Find where the given text appears and provide that cell's center as (X, Y) coordinate. 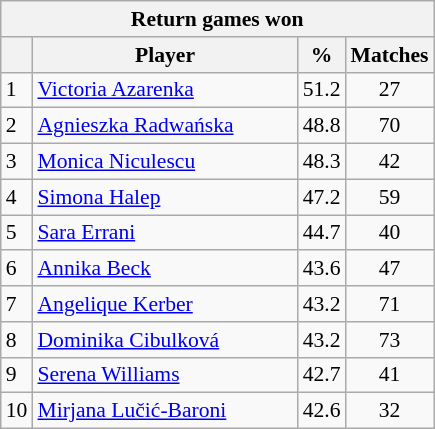
73 (389, 340)
59 (389, 197)
Annika Beck (164, 269)
71 (389, 304)
Sara Errani (164, 233)
40 (389, 233)
51.2 (322, 90)
48.8 (322, 126)
Mirjana Lučić-Baroni (164, 411)
5 (17, 233)
Victoria Azarenka (164, 90)
41 (389, 375)
44.7 (322, 233)
4 (17, 197)
% (322, 55)
27 (389, 90)
47 (389, 269)
48.3 (322, 162)
Matches (389, 55)
1 (17, 90)
47.2 (322, 197)
Return games won (218, 19)
43.6 (322, 269)
Dominika Cibulková (164, 340)
8 (17, 340)
7 (17, 304)
Monica Niculescu (164, 162)
42.6 (322, 411)
2 (17, 126)
10 (17, 411)
Simona Halep (164, 197)
70 (389, 126)
Agnieszka Radwańska (164, 126)
42.7 (322, 375)
Player (164, 55)
Serena Williams (164, 375)
32 (389, 411)
3 (17, 162)
42 (389, 162)
9 (17, 375)
6 (17, 269)
Angelique Kerber (164, 304)
